Return (x, y) of the center of cell containing provided text 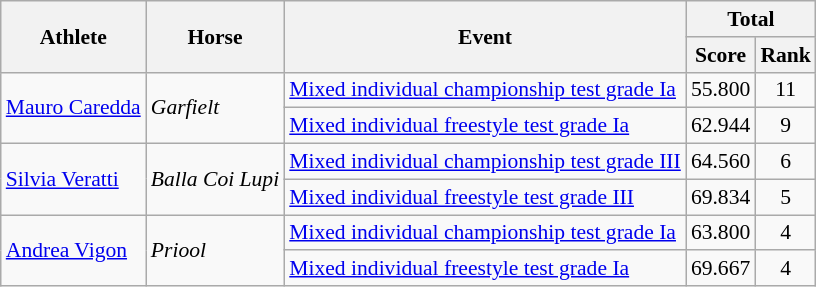
69.834 (720, 197)
Andrea Vigon (74, 250)
Balla Coi Lupi (215, 180)
Priool (215, 250)
69.667 (720, 269)
Mixed individual championship test grade III (485, 162)
64.560 (720, 162)
Event (485, 36)
Mixed individual freestyle test grade III (485, 197)
Horse (215, 36)
6 (786, 162)
Mauro Caredda (74, 108)
Garfielt (215, 108)
63.800 (720, 233)
62.944 (720, 126)
11 (786, 90)
55.800 (720, 90)
Score (720, 55)
Rank (786, 55)
Silvia Veratti (74, 180)
9 (786, 126)
5 (786, 197)
Athlete (74, 36)
Total (751, 19)
